Return the [x, y] coordinate for the center point of the cell that contains the specified text.  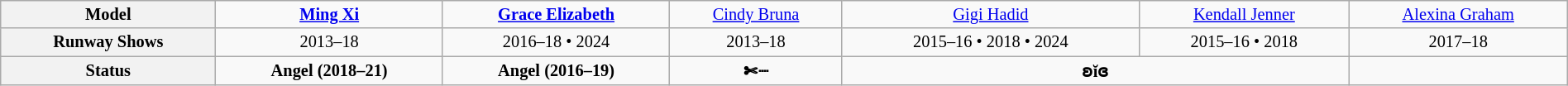
Kendall Jenner [1244, 14]
Runway Shows [108, 42]
Angel (2016–19) [556, 71]
Ming Xi [329, 14]
2015–16 • 2018 [1244, 42]
2015–16 • 2018 • 2024 [991, 42]
Alexina Graham [1458, 14]
Angel (2018–21) [329, 71]
Grace Elizabeth [556, 14]
Cindy Bruna [756, 14]
✄┈ [756, 71]
Gigi Hadid [991, 14]
2016–18 • 2024 [556, 42]
Model [108, 14]
Status [108, 71]
ʚĭɞ [1095, 71]
2017–18 [1458, 42]
